Find where the given text appears and provide that cell's center as (x, y) coordinate. 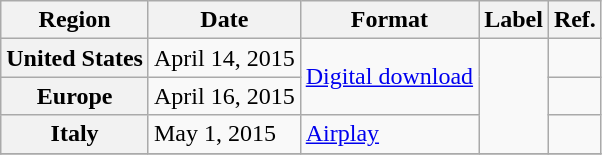
April 14, 2015 (224, 58)
Italy (75, 134)
May 1, 2015 (224, 134)
Region (75, 20)
United States (75, 58)
Airplay (389, 134)
Label (514, 20)
Date (224, 20)
Format (389, 20)
Digital download (389, 77)
Europe (75, 96)
Ref. (574, 20)
April 16, 2015 (224, 96)
